Output the [X, Y] coordinate of the center of the cell containing the given text.  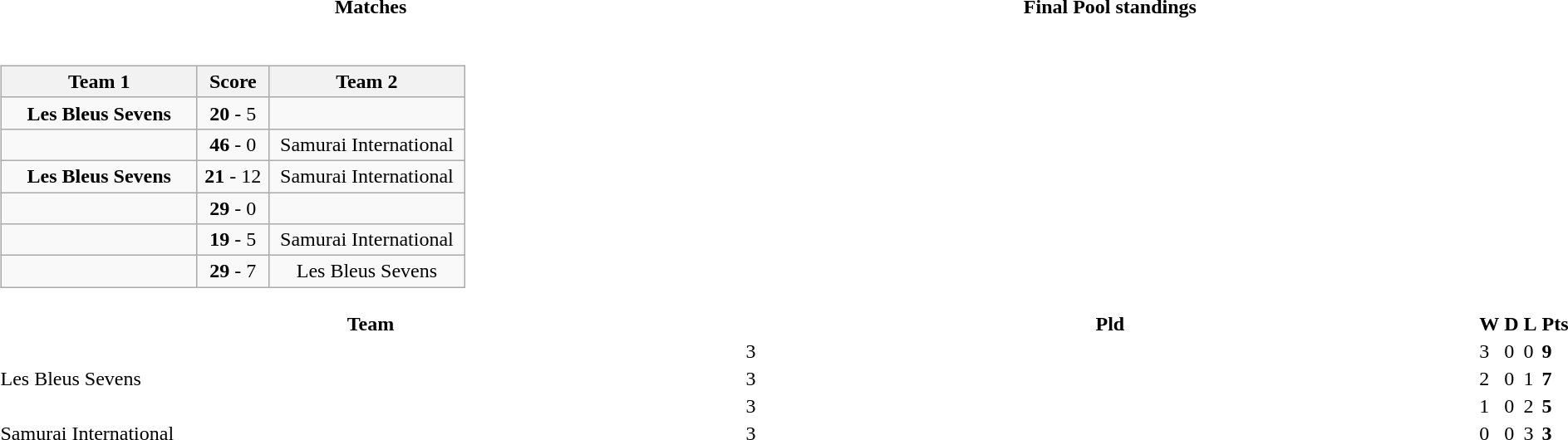
Team 2 [366, 81]
29 - 7 [233, 271]
W [1489, 324]
D [1511, 324]
L [1531, 324]
29 - 0 [233, 208]
Team 1 [99, 81]
20 - 5 [233, 113]
19 - 5 [233, 240]
Score [233, 81]
21 - 12 [233, 176]
Pld [1110, 324]
46 - 0 [233, 144]
